Extract the [x, y] coordinate from the center of the cell holding the provided text.  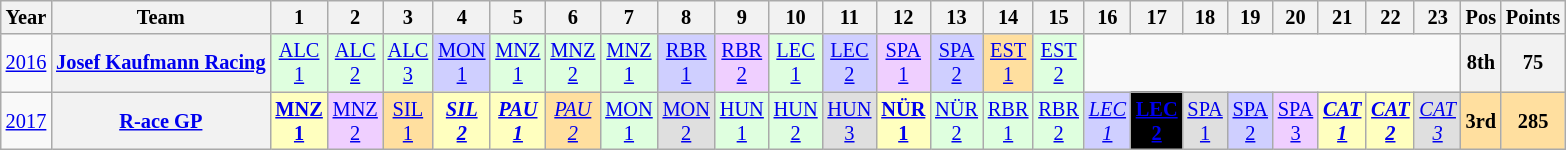
PAU2 [572, 121]
3rd [1481, 121]
19 [1250, 17]
Points [1533, 17]
CAT3 [1437, 121]
2016 [26, 63]
CAT1 [1342, 121]
R-ace GP [160, 121]
285 [1533, 121]
13 [956, 17]
17 [1157, 17]
10 [796, 17]
HUN1 [742, 121]
ALC3 [408, 63]
ALC1 [298, 63]
23 [1437, 17]
HUN2 [796, 121]
EST2 [1058, 63]
8 [686, 17]
1 [298, 17]
SIL2 [462, 121]
Team [160, 17]
22 [1390, 17]
SPA3 [1296, 121]
14 [1008, 17]
MON2 [686, 121]
2 [356, 17]
Josef Kaufmann Racing [160, 63]
HUN3 [850, 121]
6 [572, 17]
75 [1533, 63]
5 [518, 17]
CAT2 [1390, 121]
11 [850, 17]
NÜR2 [956, 121]
4 [462, 17]
2017 [26, 121]
3 [408, 17]
8th [1481, 63]
20 [1296, 17]
Year [26, 17]
12 [903, 17]
16 [1108, 17]
7 [628, 17]
21 [1342, 17]
18 [1204, 17]
EST1 [1008, 63]
15 [1058, 17]
ALC2 [356, 63]
SIL1 [408, 121]
Pos [1481, 17]
NÜR1 [903, 121]
PAU1 [518, 121]
9 [742, 17]
